Output the (X, Y) coordinate of the center of the cell containing the given text.  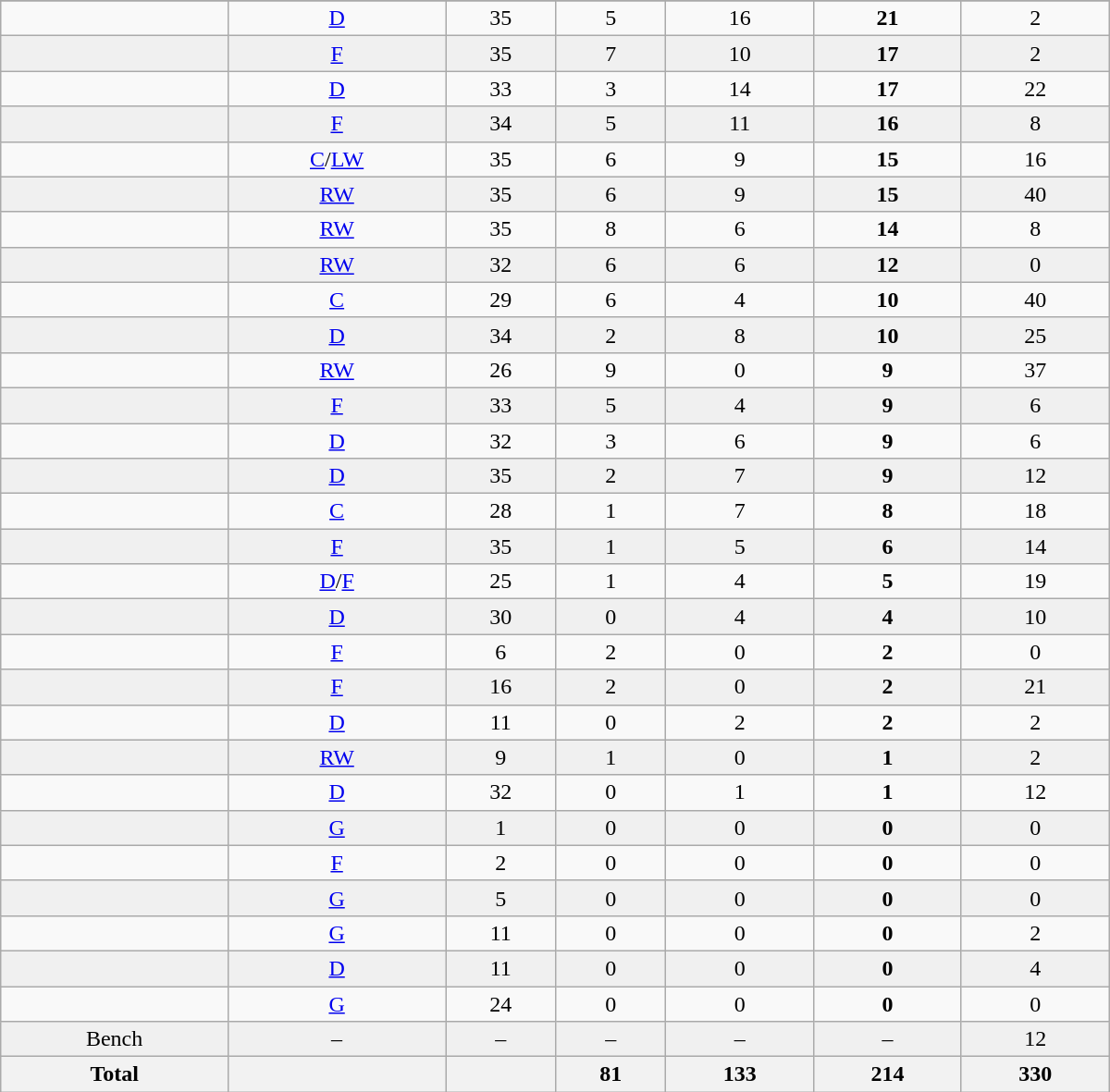
C/LW (337, 159)
26 (501, 370)
Bench (115, 1039)
330 (1035, 1074)
19 (1035, 582)
22 (1035, 89)
37 (1035, 370)
214 (888, 1074)
18 (1035, 511)
28 (501, 511)
29 (501, 300)
133 (740, 1074)
81 (610, 1074)
24 (501, 1003)
D/F (337, 582)
30 (501, 617)
Total (115, 1074)
